Return (X, Y) of the center of cell containing provided text 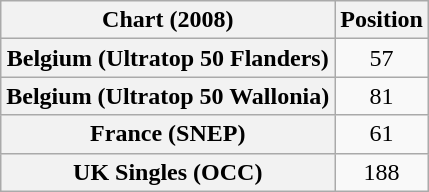
Belgium (Ultratop 50 Flanders) (168, 58)
France (SNEP) (168, 134)
61 (382, 134)
57 (382, 58)
81 (382, 96)
Belgium (Ultratop 50 Wallonia) (168, 96)
188 (382, 172)
UK Singles (OCC) (168, 172)
Position (382, 20)
Chart (2008) (168, 20)
